Extract the [X, Y] coordinate from the center of the cell holding the provided text.  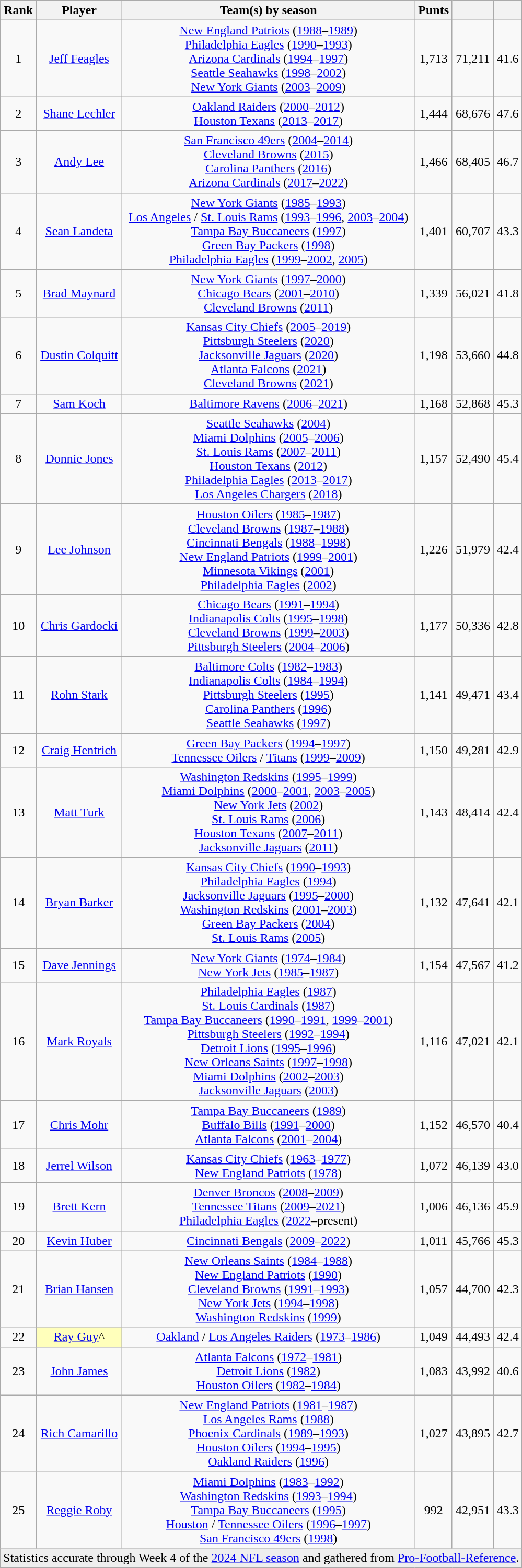
46,136 [472, 1207]
20 [19, 1241]
1,168 [434, 403]
Kansas City Chiefs (1963–1977)New England Patriots (1978) [268, 1166]
1,466 [434, 162]
1,150 [434, 750]
24 [19, 1433]
1,132 [434, 903]
Baltimore Ravens (2006–2021) [268, 403]
Baltimore Colts (1982–1983)Indianapolis Colts (1984–1994)Pittsburgh Steelers (1995)Carolina Panthers (1996)Seattle Seahawks (1997) [268, 695]
Brian Hansen [79, 1289]
42.3 [508, 1289]
42.7 [508, 1433]
11 [19, 695]
Player [79, 10]
71,211 [472, 59]
Craig Hentrich [79, 750]
56,021 [472, 293]
Bryan Barker [79, 903]
21 [19, 1289]
Tampa Bay Buccaneers (1989)Buffalo Bills (1991–2000)Atlanta Falcons (2001–2004) [268, 1125]
Dustin Colquitt [79, 355]
Rank [19, 10]
Sean Landeta [79, 231]
42.8 [508, 625]
Rich Camarillo [79, 1433]
Donnie Jones [79, 459]
1,006 [434, 1207]
1,401 [434, 231]
San Francisco 49ers (2004–2014)Cleveland Browns (2015)Carolina Panthers (2016)Arizona Cardinals (2017–2022) [268, 162]
Team(s) by season [268, 10]
New York Giants (1974–1984)New York Jets (1985–1987) [268, 965]
41.6 [508, 59]
43,895 [472, 1433]
9 [19, 549]
44,493 [472, 1337]
Reggie Roby [79, 1509]
18 [19, 1166]
1,177 [434, 625]
Denver Broncos (2008–2009)Tennessee Titans (2009–2021)Philadelphia Eagles (2022–present) [268, 1207]
10 [19, 625]
Cincinnati Bengals (2009–2022) [268, 1241]
1,157 [434, 459]
40.6 [508, 1371]
25 [19, 1509]
1,072 [434, 1166]
40.4 [508, 1125]
Rohn Stark [79, 695]
22 [19, 1337]
3 [19, 162]
2 [19, 114]
1,339 [434, 293]
46,570 [472, 1125]
Dave Jennings [79, 965]
4 [19, 231]
45.9 [508, 1207]
52,490 [472, 459]
42,951 [472, 1509]
15 [19, 965]
43,992 [472, 1371]
Punts [434, 10]
1,141 [434, 695]
43.0 [508, 1166]
New England Patriots (1988–1989)Philadelphia Eagles (1990–1993)Arizona Cardinals (1994–1997)Seattle Seahawks (1998–2002)New York Giants (2003–2009) [268, 59]
Oakland / Los Angeles Raiders (1973–1986) [268, 1337]
1,713 [434, 59]
7 [19, 403]
Matt Turk [79, 812]
Oakland Raiders (2000–2012)Houston Texans (2013–2017) [268, 114]
17 [19, 1125]
New Orleans Saints (1984–1988)New England Patriots (1990) Cleveland Browns (1991–1993)New York Jets (1994–1998)Washington Redskins (1999) [268, 1289]
42.9 [508, 750]
Shane Lechler [79, 114]
68,676 [472, 114]
Kansas City Chiefs (2005–2019)Pittsburgh Steelers (2020)Jacksonville Jaguars (2020)Atlanta Falcons (2021)Cleveland Browns (2021) [268, 355]
45.4 [508, 459]
Jerrel Wilson [79, 1166]
23 [19, 1371]
1,143 [434, 812]
1,049 [434, 1337]
13 [19, 812]
16 [19, 1041]
1,154 [434, 965]
47.6 [508, 114]
49,281 [472, 750]
41.2 [508, 965]
14 [19, 903]
41.8 [508, 293]
Mark Royals [79, 1041]
5 [19, 293]
Green Bay Packers (1994–1997)Tennessee Oilers / Titans (1999–2009) [268, 750]
1,083 [434, 1371]
Sam Koch [79, 403]
47,641 [472, 903]
Jeff Feagles [79, 59]
Chris Mohr [79, 1125]
48,414 [472, 812]
44.8 [508, 355]
Chris Gardocki [79, 625]
46.7 [508, 162]
43.4 [508, 695]
1,198 [434, 355]
Lee Johnson [79, 549]
6 [19, 355]
1,011 [434, 1241]
John James [79, 1371]
1,444 [434, 114]
47,567 [472, 965]
Brett Kern [79, 1207]
Chicago Bears (1991–1994)Indianapolis Colts (1995–1998)Cleveland Browns (1999–2003)Pittsburgh Steelers (2004–2006) [268, 625]
Ray Guy^ [79, 1337]
992 [434, 1509]
1,116 [434, 1041]
68,405 [472, 162]
47,021 [472, 1041]
60,707 [472, 231]
Andy Lee [79, 162]
New York Giants (1997–2000)Chicago Bears (2001–2010)Cleveland Browns (2011) [268, 293]
Miami Dolphins (1983–1992)Washington Redskins (1993–1994)Tampa Bay Buccaneers (1995)Houston / Tennessee Oilers (1996–1997)San Francisco 49ers (1998) [268, 1509]
51,979 [472, 549]
53,660 [472, 355]
12 [19, 750]
52,868 [472, 403]
49,471 [472, 695]
Statistics accurate through Week 4 of the 2024 NFL season and gathered from Pro-Football-Reference. [261, 1558]
Brad Maynard [79, 293]
1,027 [434, 1433]
19 [19, 1207]
8 [19, 459]
45,766 [472, 1241]
50,336 [472, 625]
Kevin Huber [79, 1241]
1 [19, 59]
44,700 [472, 1289]
1,226 [434, 549]
46,139 [472, 1166]
1,057 [434, 1289]
Atlanta Falcons (1972–1981)Detroit Lions (1982)Houston Oilers (1982–1984) [268, 1371]
New England Patriots (1981–1987)Los Angeles Rams (1988)Phoenix Cardinals (1989–1993)Houston Oilers (1994–1995)Oakland Raiders (1996) [268, 1433]
1,152 [434, 1125]
